Pinpoint the cell where the given text exists, returning its (x, y) midpoint coordinate. 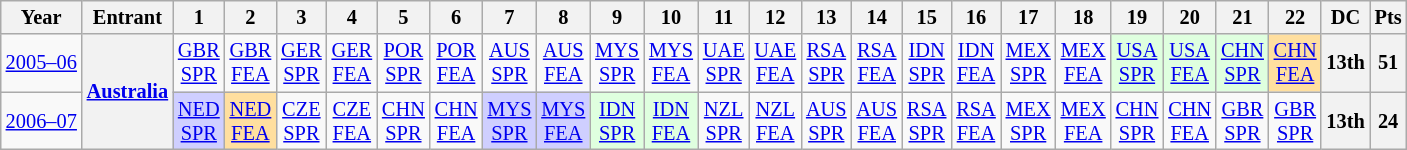
13 (826, 17)
NZLFEA (775, 121)
21 (1242, 17)
GBRFEA (251, 63)
8 (563, 17)
9 (617, 17)
18 (1084, 17)
Year (42, 17)
UAEFEA (775, 63)
19 (1138, 17)
3 (301, 17)
2005–06 (42, 63)
NEDSPR (199, 121)
24 (1388, 121)
GERSPR (301, 63)
NEDFEA (251, 121)
11 (724, 17)
USAFEA (1190, 63)
16 (976, 17)
12 (775, 17)
14 (877, 17)
1 (199, 17)
15 (926, 17)
NZLSPR (724, 121)
10 (671, 17)
51 (1388, 63)
Pts (1388, 17)
CZEFEA (352, 121)
PORFEA (456, 63)
17 (1028, 17)
2 (251, 17)
4 (352, 17)
GERFEA (352, 63)
5 (404, 17)
Entrant (128, 17)
Australia (128, 92)
PORSPR (404, 63)
22 (1296, 17)
20 (1190, 17)
DC (1345, 17)
USASPR (1138, 63)
6 (456, 17)
2006–07 (42, 121)
7 (509, 17)
CZESPR (301, 121)
UAESPR (724, 63)
